For the text-containing cell, return its midpoint in (x, y) coordinate format. 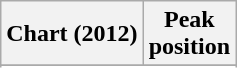
Peak position (189, 34)
Chart (2012) (72, 34)
